From the cell containing the given text, extract its center point as (X, Y) coordinate. 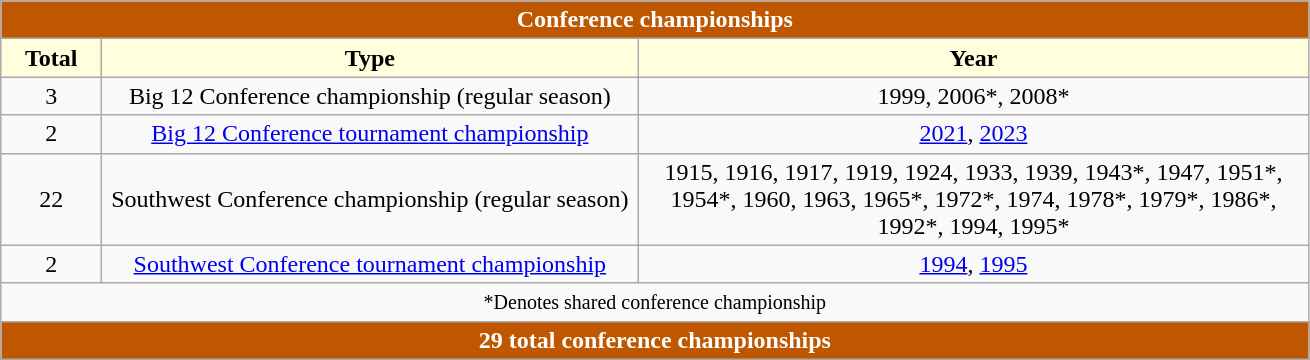
2021, 2023 (974, 134)
Big 12 Conference tournament championship (370, 134)
Big 12 Conference championship (regular season) (370, 96)
Conference championships (655, 20)
*Denotes shared conference championship (655, 302)
22 (52, 199)
Southwest Conference championship (regular season) (370, 199)
1999, 2006*, 2008* (974, 96)
Total (52, 58)
3 (52, 96)
1994, 1995 (974, 264)
1915, 1916, 1917, 1919, 1924, 1933, 1939, 1943*, 1947, 1951*, 1954*, 1960, 1963, 1965*, 1972*, 1974, 1978*, 1979*, 1986*, 1992*, 1994, 1995* (974, 199)
Type (370, 58)
29 total conference championships (655, 340)
Southwest Conference tournament championship (370, 264)
Year (974, 58)
